Identify which cell holds the provided text, then report its [x, y] central coordinate. 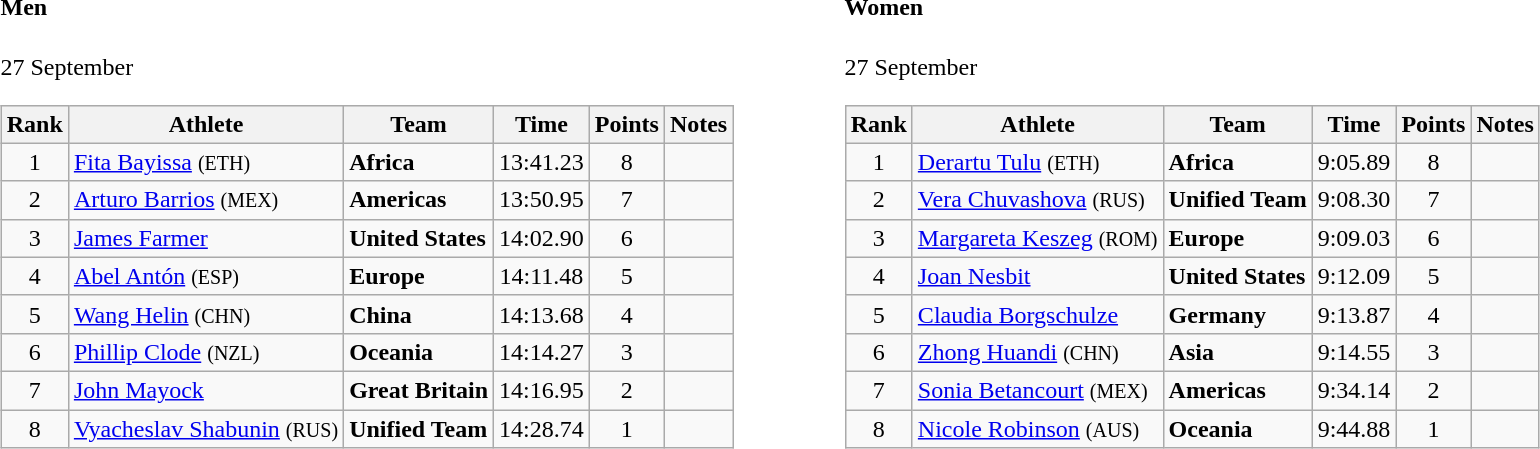
Arturo Barrios (MEX) [206, 200]
Margareta Keszeg (ROM) [1038, 238]
Phillip Clode (NZL) [206, 352]
14:13.68 [542, 314]
James Farmer [206, 238]
9:08.30 [1354, 200]
Great Britain [419, 390]
Vera Chuvashova (RUS) [1038, 200]
14:16.95 [542, 390]
14:28.74 [542, 429]
9:44.88 [1354, 429]
9:09.03 [1354, 238]
Vyacheslav Shabunin (RUS) [206, 429]
9:12.09 [1354, 276]
Sonia Betancourt (MEX) [1038, 390]
9:14.55 [1354, 352]
14:11.48 [542, 276]
14:14.27 [542, 352]
13:50.95 [542, 200]
John Mayock [206, 390]
9:13.87 [1354, 314]
9:34.14 [1354, 390]
9:05.89 [1354, 162]
Claudia Borgschulze [1038, 314]
Nicole Robinson (AUS) [1038, 429]
Zhong Huandi (CHN) [1038, 352]
Abel Antón (ESP) [206, 276]
Derartu Tulu (ETH) [1038, 162]
13:41.23 [542, 162]
Asia [1238, 352]
14:02.90 [542, 238]
Joan Nesbit [1038, 276]
Wang Helin (CHN) [206, 314]
Fita Bayissa (ETH) [206, 162]
Germany [1238, 314]
China [419, 314]
